Scan for the cell matching the given text and deliver its (X, Y) coordinate at center. 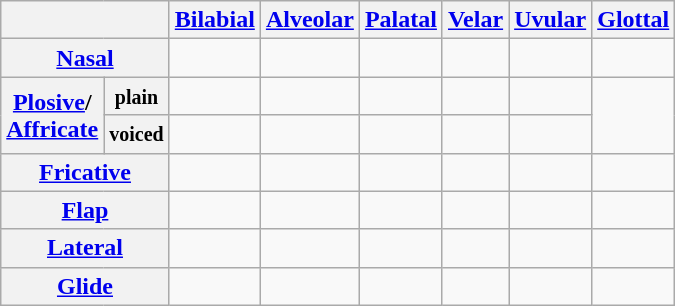
Lateral (85, 248)
voiced (136, 134)
Palatal (400, 20)
Fricative (85, 172)
Uvular (550, 20)
plain (136, 96)
Glide (85, 286)
Alveolar (310, 20)
Glottal (634, 20)
Nasal (85, 58)
Velar (475, 20)
Flap (85, 210)
Plosive/Affricate (52, 115)
Bilabial (214, 20)
